Pinpoint the cell where the given text exists, returning its (x, y) midpoint coordinate. 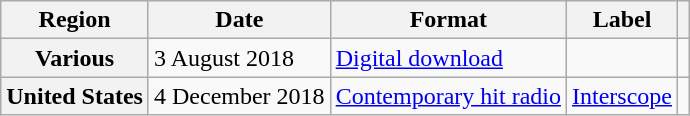
Digital download (448, 58)
Contemporary hit radio (448, 96)
United States (75, 96)
Date (239, 20)
Various (75, 58)
Format (448, 20)
3 August 2018 (239, 58)
Region (75, 20)
4 December 2018 (239, 96)
Interscope (622, 96)
Label (622, 20)
